From the cell containing the given text, extract its center point as (X, Y) coordinate. 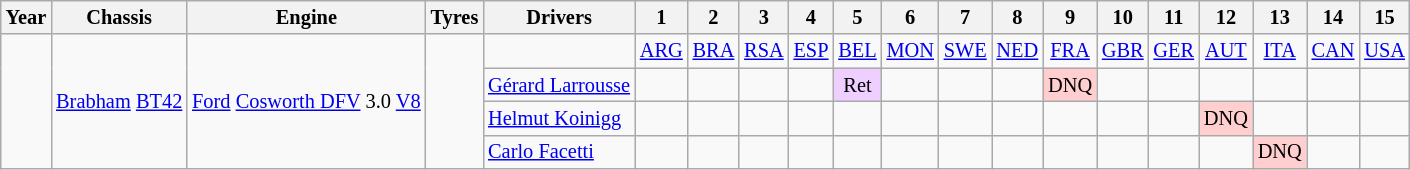
Ret (857, 85)
6 (910, 17)
ITA (1280, 51)
ESP (812, 51)
2 (714, 17)
11 (1174, 17)
Helmut Koinigg (559, 118)
1 (662, 17)
8 (1018, 17)
12 (1226, 17)
AUT (1226, 51)
Chassis (119, 17)
9 (1070, 17)
15 (1384, 17)
Gérard Larrousse (559, 85)
10 (1123, 17)
Engine (306, 17)
RSA (764, 51)
GBR (1123, 51)
NED (1018, 51)
BEL (857, 51)
FRA (1070, 51)
USA (1384, 51)
14 (1334, 17)
ARG (662, 51)
Ford Cosworth DFV 3.0 V8 (306, 102)
7 (966, 17)
Drivers (559, 17)
Carlo Facetti (559, 152)
4 (812, 17)
Year (26, 17)
5 (857, 17)
GER (1174, 51)
3 (764, 17)
BRA (714, 51)
Tyres (455, 17)
13 (1280, 17)
Brabham BT42 (119, 102)
CAN (1334, 51)
SWE (966, 51)
MON (910, 51)
